Identify which cell holds the provided text, then report its [X, Y] central coordinate. 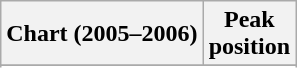
Chart (2005–2006) [102, 34]
Peakposition [249, 34]
